Extract the (x, y) coordinate from the center of the cell holding the provided text.  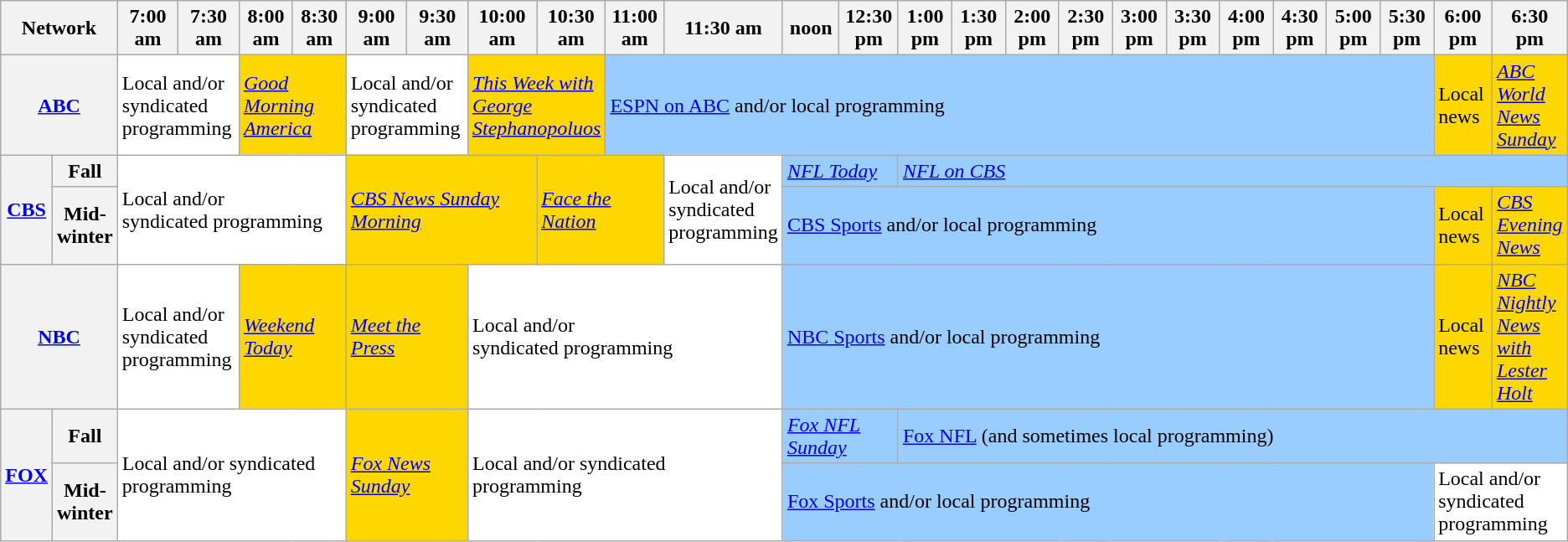
1:00 pm (925, 28)
Fox NFL Sunday (840, 436)
This Week with George Stephanopoluos (536, 106)
11:00 am (635, 28)
Face the Nation (601, 209)
2:00 pm (1032, 28)
Fox NFL (and sometimes local programming) (1233, 436)
3:30 pm (1193, 28)
ABC World News Sunday (1529, 106)
11:30 am (724, 28)
7:30 am (209, 28)
NFL Today (840, 171)
4:30 pm (1300, 28)
3:00 pm (1139, 28)
12:30 pm (869, 28)
6:00 pm (1463, 28)
CBS News Sunday Morning (441, 209)
ABC (59, 106)
ESPN on ABC and/or local programming (1020, 106)
9:00 am (377, 28)
Weekend Today (292, 337)
FOX (27, 474)
Fox Sports and/or local programming (1107, 502)
6:30 pm (1529, 28)
CBS Sports and/or local programming (1107, 225)
2:30 pm (1086, 28)
CBS (27, 209)
10:00 am (502, 28)
10:30 am (571, 28)
9:30 am (437, 28)
1:30 pm (978, 28)
Meet the Press (407, 337)
NBC (59, 337)
NFL on CBS (1233, 171)
Good Morning America (292, 106)
5:00 pm (1354, 28)
8:30 am (319, 28)
8:00 am (266, 28)
Fox News Sunday (407, 474)
CBS Evening News (1529, 225)
NBC Sports and/or local programming (1107, 337)
5:30 pm (1407, 28)
Network (59, 28)
NBC Nightly News with Lester Holt (1529, 337)
7:00 am (147, 28)
4:00 pm (1246, 28)
noon (811, 28)
